Scan for the cell matching the given text and deliver its [x, y] coordinate at center. 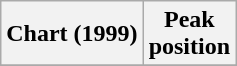
Peakposition [189, 34]
Chart (1999) [72, 34]
